For the text-containing cell, return its midpoint in [X, Y] coordinate format. 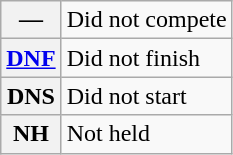
Did not start [146, 96]
NH [31, 134]
Did not compete [146, 20]
Not held [146, 134]
DNF [31, 58]
Did not finish [146, 58]
— [31, 20]
DNS [31, 96]
